Search for the cell housing the specified text and yield its (X, Y) center coordinate. 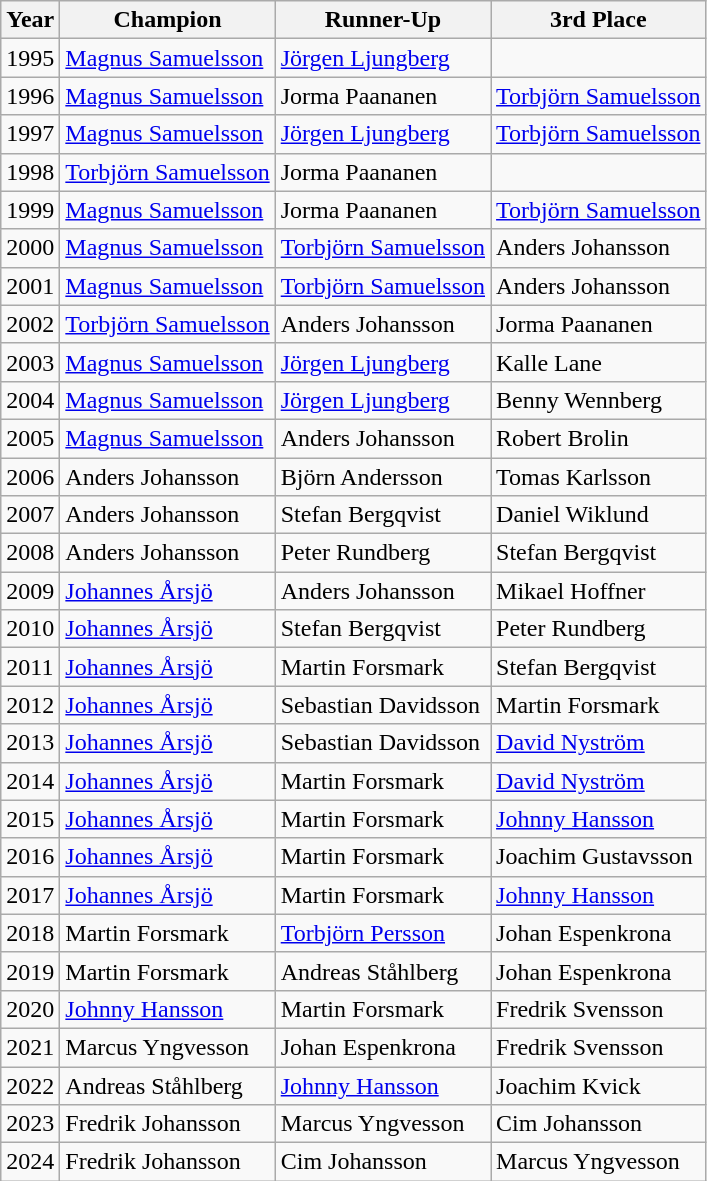
2018 (30, 933)
1998 (30, 172)
2000 (30, 248)
Robert Brolin (598, 438)
1999 (30, 210)
2006 (30, 477)
2008 (30, 553)
2019 (30, 971)
Joachim Kvick (598, 1085)
2015 (30, 819)
2013 (30, 743)
Tomas Karlsson (598, 477)
1997 (30, 134)
2003 (30, 362)
2002 (30, 324)
2020 (30, 1009)
2016 (30, 857)
2011 (30, 667)
Daniel Wiklund (598, 515)
2023 (30, 1124)
2021 (30, 1047)
2007 (30, 515)
2009 (30, 591)
Björn Andersson (382, 477)
2024 (30, 1162)
1996 (30, 96)
2004 (30, 400)
2014 (30, 781)
2022 (30, 1085)
Year (30, 20)
2017 (30, 895)
Joachim Gustavsson (598, 857)
2005 (30, 438)
2001 (30, 286)
Runner-Up (382, 20)
Kalle Lane (598, 362)
1995 (30, 58)
2012 (30, 705)
Champion (168, 20)
2010 (30, 629)
3rd Place (598, 20)
Torbjörn Persson (382, 933)
Mikael Hoffner (598, 591)
Benny Wennberg (598, 400)
